Extract the (X, Y) coordinate from the center of the cell holding the provided text.  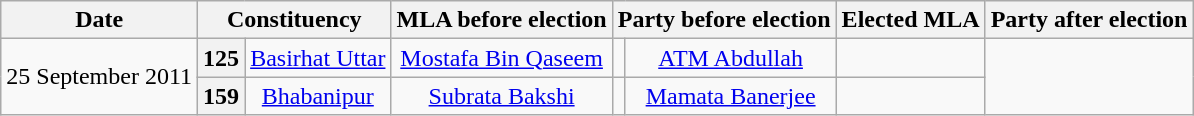
25 September 2011 (100, 77)
Party before election (724, 20)
Date (100, 20)
Subrata Bakshi (502, 96)
125 (222, 58)
Mamata Banerjee (730, 96)
159 (222, 96)
Bhabanipur (318, 96)
Constituency (294, 20)
MLA before election (502, 20)
Basirhat Uttar (318, 58)
Party after election (1089, 20)
Elected MLA (910, 20)
ATM Abdullah (730, 58)
Mostafa Bin Qaseem (502, 58)
